Return the (x, y) coordinate for the center point of the cell that contains the specified text.  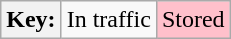
In traffic (108, 20)
Key: (31, 20)
Stored (193, 20)
